Detect which cell encompasses the target text, then output its (X, Y) center coordinate. 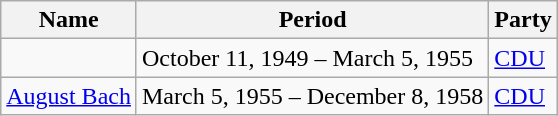
October 11, 1949 – March 5, 1955 (312, 58)
March 5, 1955 – December 8, 1958 (312, 96)
August Bach (69, 96)
Party (523, 20)
Period (312, 20)
Name (69, 20)
